For the text-containing cell, return its midpoint in (x, y) coordinate format. 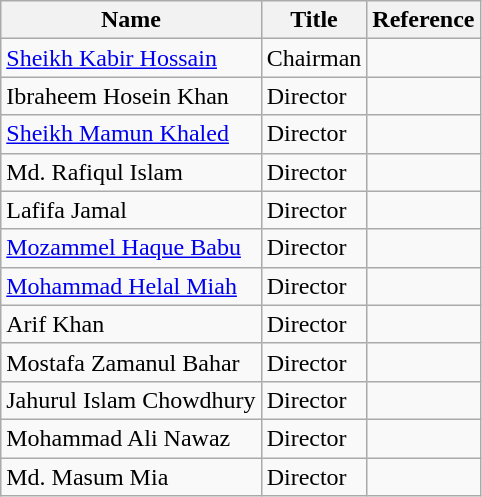
Mohammad Helal Miah (131, 286)
Mostafa Zamanul Bahar (131, 362)
Sheikh Kabir Hossain (131, 58)
Lafifa Jamal (131, 210)
Arif Khan (131, 324)
Ibraheem Hosein Khan (131, 96)
Reference (424, 20)
Name (131, 20)
Title (314, 20)
Md. Rafiqul Islam (131, 172)
Sheikh Mamun Khaled (131, 134)
Md. Masum Mia (131, 477)
Mozammel Haque Babu (131, 248)
Mohammad Ali Nawaz (131, 438)
Chairman (314, 58)
Jahurul Islam Chowdhury (131, 400)
